Locate the cell with the specified text and output its (X, Y) center coordinate. 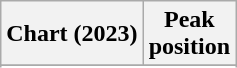
Peakposition (189, 34)
Chart (2023) (72, 34)
